Provide the (x, y) coordinate of the cell's center where the given text is located.  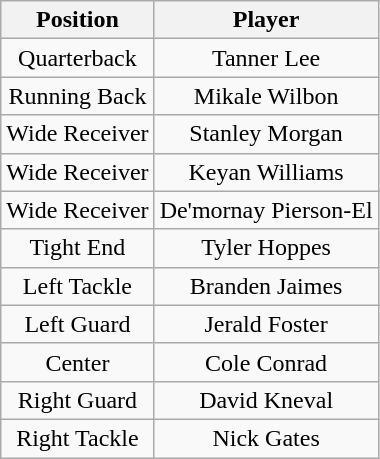
Branden Jaimes (266, 286)
Keyan Williams (266, 172)
Center (78, 362)
Position (78, 20)
Quarterback (78, 58)
De'mornay Pierson-El (266, 210)
Player (266, 20)
Tanner Lee (266, 58)
Left Tackle (78, 286)
Running Back (78, 96)
Right Tackle (78, 438)
Tyler Hoppes (266, 248)
Jerald Foster (266, 324)
Mikale Wilbon (266, 96)
Stanley Morgan (266, 134)
Nick Gates (266, 438)
Right Guard (78, 400)
Left Guard (78, 324)
Tight End (78, 248)
David Kneval (266, 400)
Cole Conrad (266, 362)
